Locate the cell with the specified text and output its (X, Y) center coordinate. 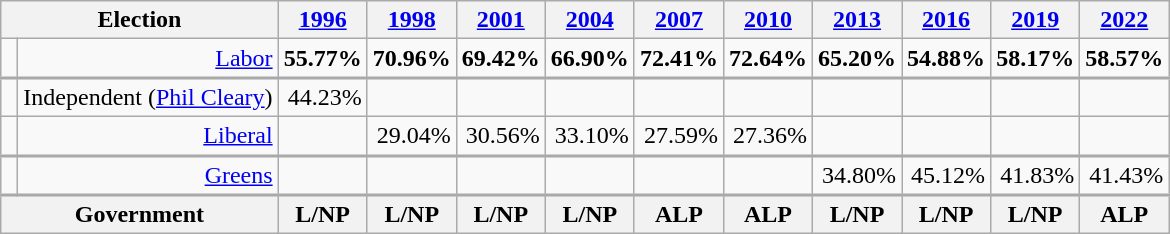
58.57% (1124, 58)
29.04% (412, 136)
27.59% (678, 136)
Government (140, 214)
72.41% (678, 58)
33.10% (590, 136)
2013 (858, 20)
65.20% (858, 58)
66.90% (590, 58)
1996 (322, 20)
72.64% (768, 58)
41.83% (1036, 175)
70.96% (412, 58)
2010 (768, 20)
69.42% (500, 58)
2019 (1036, 20)
41.43% (1124, 175)
2022 (1124, 20)
2001 (500, 20)
58.17% (1036, 58)
30.56% (500, 136)
54.88% (946, 58)
1998 (412, 20)
55.77% (322, 58)
Election (140, 20)
44.23% (322, 98)
2016 (946, 20)
Labor (148, 58)
Greens (148, 175)
Liberal (148, 136)
Independent (Phil Cleary) (148, 98)
2007 (678, 20)
27.36% (768, 136)
45.12% (946, 175)
2004 (590, 20)
34.80% (858, 175)
